Output the [X, Y] coordinate of the center of the cell containing the given text.  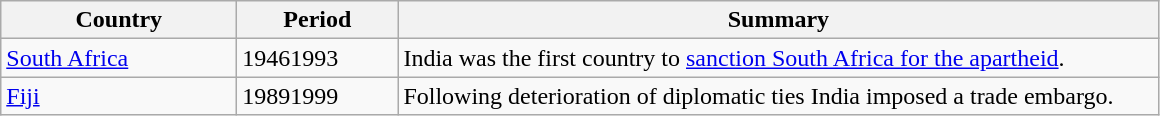
Country [119, 20]
Summary [778, 20]
Period [318, 20]
19891999 [318, 96]
India was the first country to sanction South Africa for the apartheid. [778, 58]
19461993 [318, 58]
Following deterioration of diplomatic ties India imposed a trade embargo. [778, 96]
Fiji [119, 96]
South Africa [119, 58]
